From the cell containing the given text, extract its center point as (X, Y) coordinate. 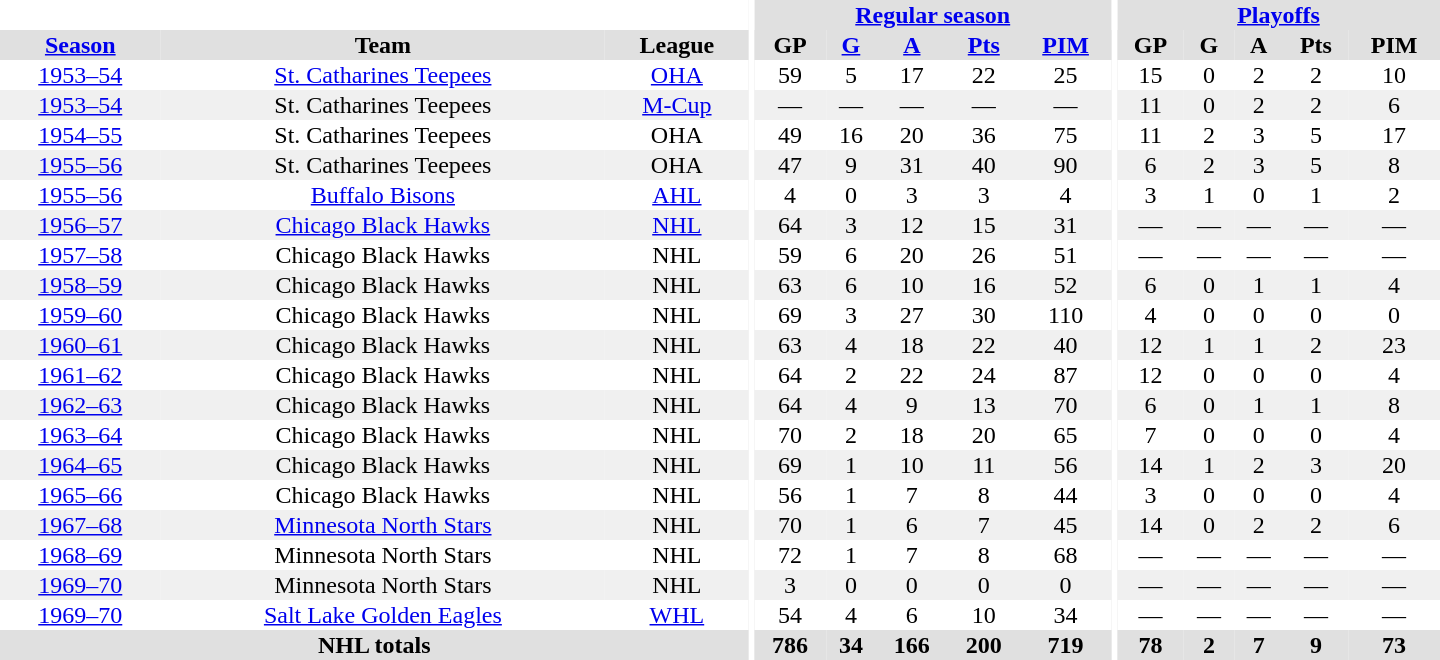
44 (1066, 495)
1959–60 (80, 315)
Salt Lake Golden Eagles (384, 615)
65 (1066, 435)
47 (790, 165)
27 (912, 315)
M-Cup (676, 105)
30 (984, 315)
1967–68 (80, 525)
25 (1066, 75)
110 (1066, 315)
Team (384, 45)
68 (1066, 555)
1965–66 (80, 495)
13 (984, 405)
24 (984, 375)
League (676, 45)
200 (984, 645)
49 (790, 135)
72 (790, 555)
1963–64 (80, 435)
719 (1066, 645)
NHL totals (374, 645)
73 (1394, 645)
1964–65 (80, 465)
26 (984, 255)
AHL (676, 195)
1956–57 (80, 225)
1968–69 (80, 555)
Playoffs (1278, 15)
1961–62 (80, 375)
36 (984, 135)
Regular season (932, 15)
51 (1066, 255)
23 (1394, 345)
87 (1066, 375)
786 (790, 645)
1960–61 (80, 345)
78 (1150, 645)
45 (1066, 525)
1958–59 (80, 285)
1957–58 (80, 255)
Season (80, 45)
52 (1066, 285)
1954–55 (80, 135)
166 (912, 645)
75 (1066, 135)
90 (1066, 165)
WHL (676, 615)
1962–63 (80, 405)
Buffalo Bisons (384, 195)
54 (790, 615)
